Determine the (x, y) coordinate at the center of the cell enclosing the given text.  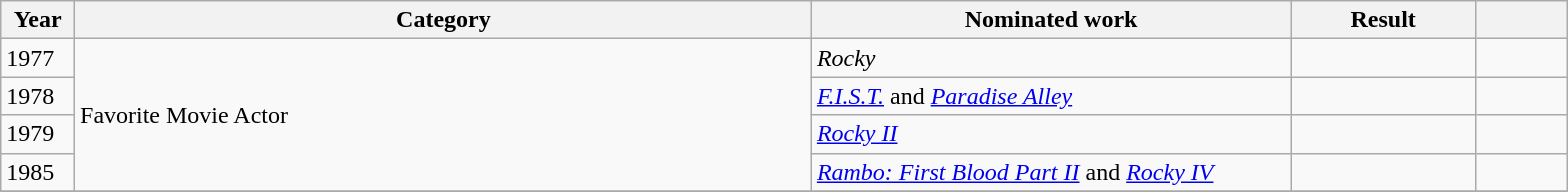
Nominated work (1051, 20)
Rocky II (1051, 134)
Rambo: First Blood Part II and Rocky IV (1051, 172)
1985 (38, 172)
Year (38, 20)
Result (1383, 20)
1977 (38, 58)
Favorite Movie Actor (444, 115)
F.I.S.T. and Paradise Alley (1051, 96)
1978 (38, 96)
Category (444, 20)
Rocky (1051, 58)
1979 (38, 134)
